Return (x, y) of the center of cell containing provided text 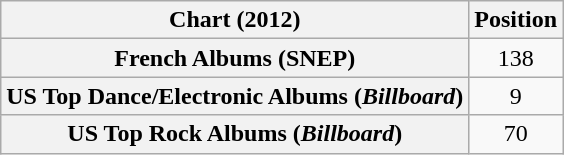
138 (516, 58)
French Albums (SNEP) (235, 58)
Position (516, 20)
US Top Dance/Electronic Albums (Billboard) (235, 96)
70 (516, 134)
9 (516, 96)
US Top Rock Albums (Billboard) (235, 134)
Chart (2012) (235, 20)
